Return (x, y) of the center of cell containing provided text 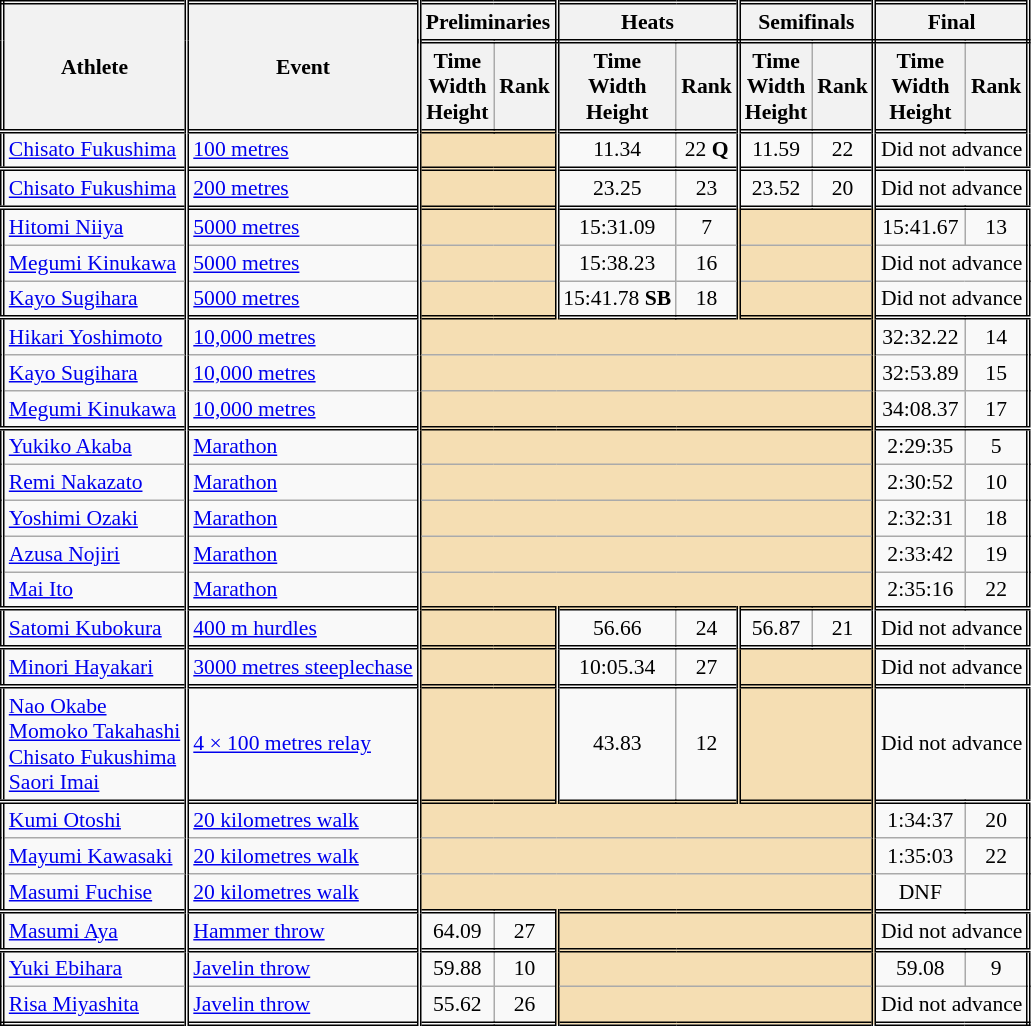
12 (707, 744)
4 × 100 metres relay (303, 744)
Yuki Ebihara (94, 968)
13 (997, 226)
15:41.67 (920, 226)
100 metres (303, 150)
Heats (648, 22)
Satomi Kubokura (94, 628)
17 (997, 410)
24 (707, 628)
11.59 (775, 150)
23.52 (775, 190)
23.25 (617, 190)
200 metres (303, 190)
Minori Hayakari (94, 668)
15:41.78 SB (617, 300)
Event (303, 67)
7 (707, 226)
32:32.22 (920, 336)
59.88 (456, 968)
43.83 (617, 744)
10:05.34 (617, 668)
22 Q (707, 150)
19 (997, 554)
2:30:52 (920, 483)
2:35:16 (920, 590)
Remi Nakazato (94, 483)
Masumi Aya (94, 930)
56.66 (617, 628)
Azusa Nojiri (94, 554)
23 (707, 190)
Semifinals (806, 22)
Hammer throw (303, 930)
55.62 (456, 1006)
9 (997, 968)
Risa Miyashita (94, 1006)
Athlete (94, 67)
1:35:03 (920, 857)
Nao OkabeMomoko TakahashiChisato FukushimaSaori Imai (94, 744)
64.09 (456, 930)
2:32:31 (920, 519)
1:34:37 (920, 820)
Masumi Fuchise (94, 892)
Yoshimi Ozaki (94, 519)
Yukiko Akaba (94, 446)
Kumi Otoshi (94, 820)
34:08.37 (920, 410)
16 (707, 263)
15:31.09 (617, 226)
26 (526, 1006)
Mayumi Kawasaki (94, 857)
2:33:42 (920, 554)
Hikari Yoshimoto (94, 336)
2:29:35 (920, 446)
Hitomi Niiya (94, 226)
59.08 (920, 968)
15:38.23 (617, 263)
15 (997, 373)
Preliminaries (488, 22)
56.87 (775, 628)
3000 metres steeplechase (303, 668)
14 (997, 336)
5 (997, 446)
21 (843, 628)
32:53.89 (920, 373)
11.34 (617, 150)
DNF (920, 892)
400 m hurdles (303, 628)
Mai Ito (94, 590)
Final (952, 22)
